Identify which cell holds the provided text, then report its [x, y] central coordinate. 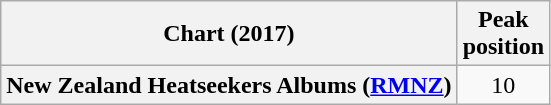
10 [503, 85]
Peak position [503, 34]
New Zealand Heatseekers Albums (RMNZ) [229, 85]
Chart (2017) [229, 34]
